Determine the [x, y] coordinate at the center of the cell enclosing the given text.  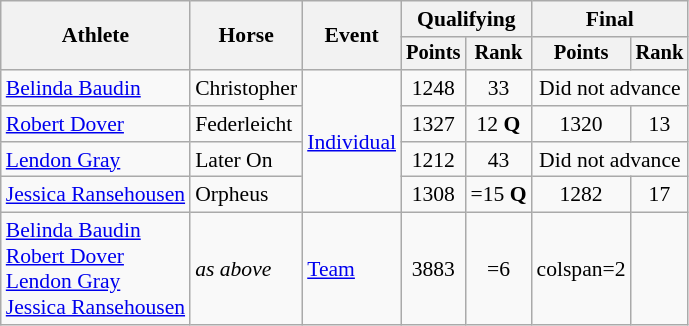
Robert Dover [96, 124]
Athlete [96, 36]
12 Q [498, 124]
1320 [582, 124]
33 [498, 88]
Lendon Gray [96, 160]
1248 [433, 88]
Federleicht [246, 124]
1327 [433, 124]
1212 [433, 160]
Orpheus [246, 195]
Event [352, 36]
as above [246, 269]
colspan=2 [582, 269]
43 [498, 160]
Final [610, 19]
13 [660, 124]
Belinda Baudin [96, 88]
Individual [352, 141]
Christopher [246, 88]
Horse [246, 36]
17 [660, 195]
Team [352, 269]
Jessica Ransehousen [96, 195]
Qualifying [466, 19]
=15 Q [498, 195]
=6 [498, 269]
Later On [246, 160]
3883 [433, 269]
1282 [582, 195]
1308 [433, 195]
Belinda BaudinRobert DoverLendon GrayJessica Ransehousen [96, 269]
